Search for the cell housing the specified text and yield its (X, Y) center coordinate. 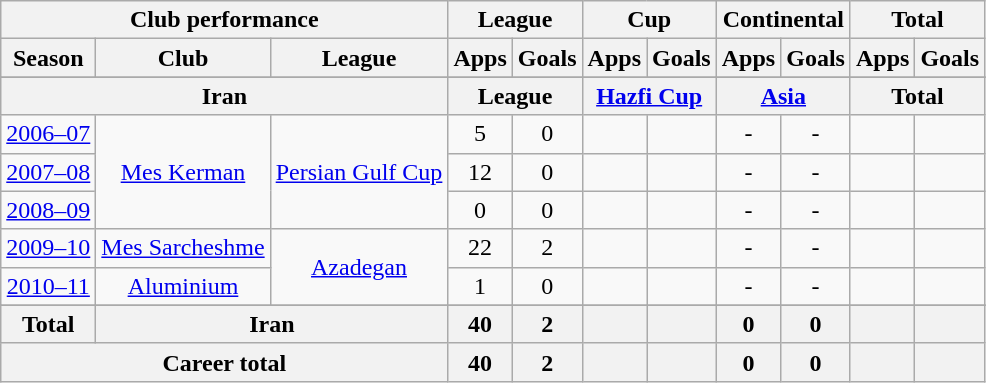
22 (480, 248)
12 (480, 172)
Career total (224, 362)
Club (183, 58)
Azadegan (359, 267)
2007–08 (48, 172)
Club performance (224, 20)
Hazfi Cup (649, 96)
2006–07 (48, 134)
2009–10 (48, 248)
Cup (649, 20)
Persian Gulf Cup (359, 172)
Continental (783, 20)
2008–09 (48, 210)
2010–11 (48, 286)
1 (480, 286)
Mes Kerman (183, 172)
Mes Sarcheshme (183, 248)
Asia (783, 96)
Season (48, 58)
Aluminium (183, 286)
5 (480, 134)
